Detect which cell encompasses the target text, then output its [X, Y] center coordinate. 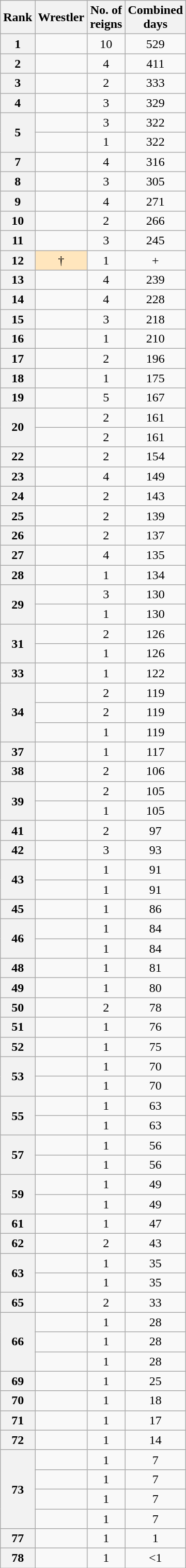
38 [18, 771]
45 [18, 909]
19 [18, 398]
329 [156, 103]
29 [18, 604]
+ [156, 260]
31 [18, 644]
34 [18, 712]
143 [156, 496]
75 [156, 1047]
137 [156, 535]
122 [156, 673]
218 [156, 319]
167 [156, 398]
62 [18, 1244]
51 [18, 1027]
80 [156, 988]
8 [18, 181]
154 [156, 457]
No. ofreigns [106, 18]
50 [18, 1007]
117 [156, 752]
81 [156, 968]
42 [18, 850]
16 [18, 339]
27 [18, 555]
41 [18, 830]
76 [156, 1027]
97 [156, 830]
77 [18, 1539]
26 [18, 535]
<1 [156, 1558]
86 [156, 909]
245 [156, 240]
Rank [18, 18]
11 [18, 240]
46 [18, 939]
47 [156, 1224]
271 [156, 201]
61 [18, 1224]
20 [18, 427]
316 [156, 162]
73 [18, 1489]
57 [18, 1155]
23 [18, 476]
69 [18, 1381]
71 [18, 1420]
12 [18, 260]
† [61, 260]
411 [156, 64]
106 [156, 771]
Combineddays [156, 18]
9 [18, 201]
66 [18, 1342]
333 [156, 83]
24 [18, 496]
48 [18, 968]
72 [18, 1440]
93 [156, 850]
65 [18, 1302]
55 [18, 1115]
139 [156, 516]
305 [156, 181]
228 [156, 300]
Wrestler [61, 18]
52 [18, 1047]
175 [156, 378]
53 [18, 1076]
37 [18, 752]
210 [156, 339]
13 [18, 280]
149 [156, 476]
529 [156, 44]
196 [156, 359]
59 [18, 1194]
134 [156, 575]
266 [156, 221]
39 [18, 801]
15 [18, 319]
22 [18, 457]
135 [156, 555]
239 [156, 280]
